Return the (x, y) coordinate for the center point of the cell that contains the specified text.  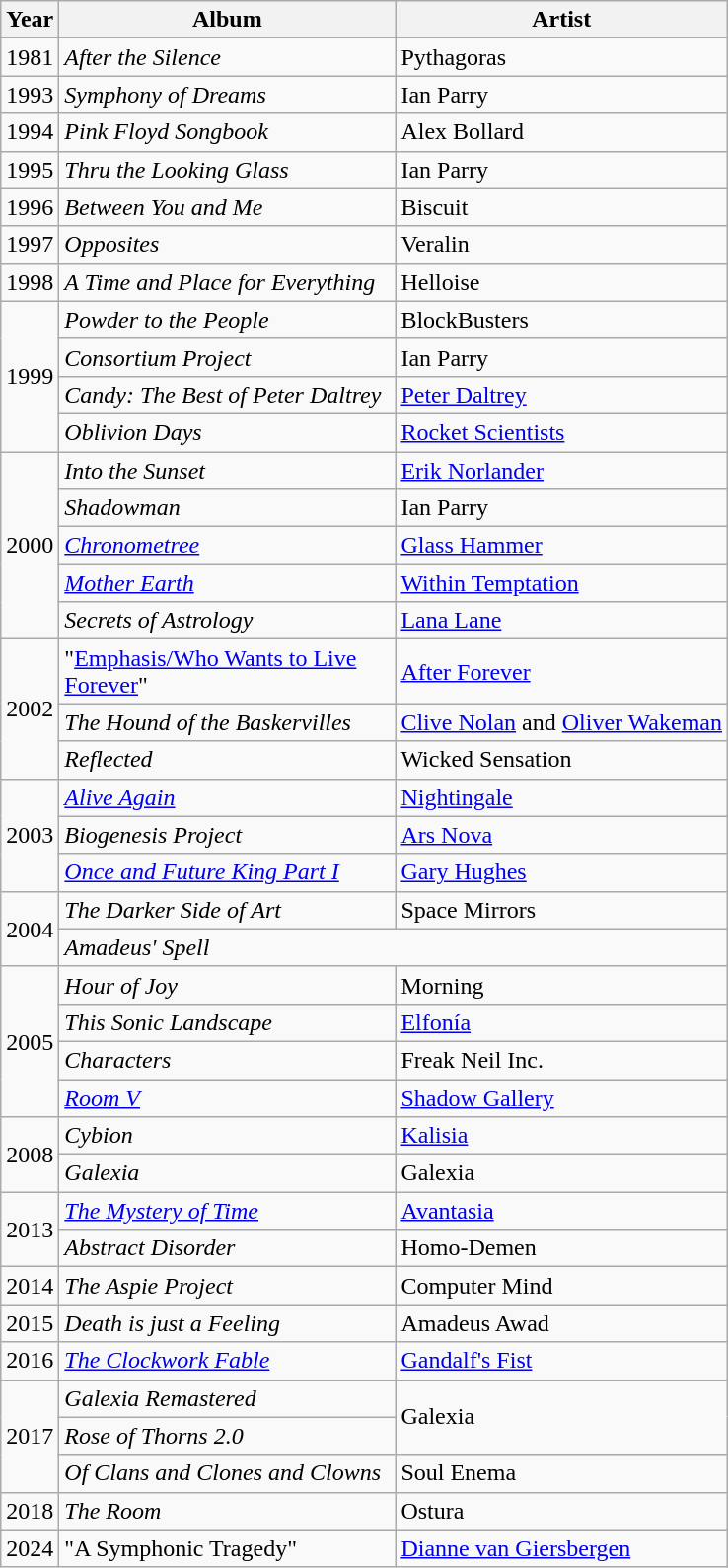
Amadeus Awad (562, 1323)
Chronometree (227, 546)
Opposites (227, 245)
Powder to the People (227, 320)
Kalisia (562, 1136)
Room V (227, 1098)
2000 (30, 546)
2015 (30, 1323)
Artist (562, 20)
2014 (30, 1286)
1999 (30, 376)
Characters (227, 1060)
The Aspie Project (227, 1286)
Veralin (562, 245)
Album (227, 20)
Nightingale (562, 797)
"A Symphonic Tragedy" (227, 1548)
Freak Neil Inc. (562, 1060)
Alive Again (227, 797)
This Sonic Landscape (227, 1022)
Rocket Scientists (562, 432)
Peter Daltrey (562, 395)
The Clockwork Fable (227, 1361)
Within Temptation (562, 583)
Homo-Demen (562, 1248)
2017 (30, 1436)
Death is just a Feeling (227, 1323)
Avantasia (562, 1211)
Alex Bollard (562, 132)
Hour of Joy (227, 985)
Reflected (227, 760)
Pythagoras (562, 57)
Erik Norlander (562, 471)
A Time and Place for Everything (227, 282)
2013 (30, 1230)
2016 (30, 1361)
Oblivion Days (227, 432)
The Darker Side of Art (227, 910)
Space Mirrors (562, 910)
The Hound of the Baskervilles (227, 722)
Gary Hughes (562, 872)
1994 (30, 132)
1996 (30, 207)
"Emphasis/Who Wants to Live Forever" (227, 671)
After the Silence (227, 57)
Elfonía (562, 1022)
Rose of Thorns 2.0 (227, 1436)
Amadeus' Spell (394, 947)
Ars Nova (562, 835)
Shadowman (227, 508)
2008 (30, 1155)
Dianne van Giersbergen (562, 1548)
Biscuit (562, 207)
Soul Enema (562, 1473)
2018 (30, 1511)
1995 (30, 170)
Once and Future King Part I (227, 872)
1993 (30, 95)
Mother Earth (227, 583)
Clive Nolan and Oliver Wakeman (562, 722)
Biogenesis Project (227, 835)
Consortium Project (227, 357)
1998 (30, 282)
Pink Floyd Songbook (227, 132)
Helloise (562, 282)
2002 (30, 709)
Wicked Sensation (562, 760)
Of Clans and Clones and Clowns (227, 1473)
The Mystery of Time (227, 1211)
1997 (30, 245)
Galexia Remastered (227, 1398)
Year (30, 20)
After Forever (562, 671)
Between You and Me (227, 207)
Secrets of Astrology (227, 621)
Gandalf's Fist (562, 1361)
BlockBusters (562, 320)
The Room (227, 1511)
Thru the Looking Glass (227, 170)
Computer Mind (562, 1286)
2003 (30, 835)
Ostura (562, 1511)
2005 (30, 1041)
Lana Lane (562, 621)
Cybion (227, 1136)
2024 (30, 1548)
2004 (30, 929)
1981 (30, 57)
Into the Sunset (227, 471)
Glass Hammer (562, 546)
Abstract Disorder (227, 1248)
Symphony of Dreams (227, 95)
Shadow Gallery (562, 1098)
Candy: The Best of Peter Daltrey (227, 395)
Morning (562, 985)
